For the text-containing cell, return its midpoint in [X, Y] coordinate format. 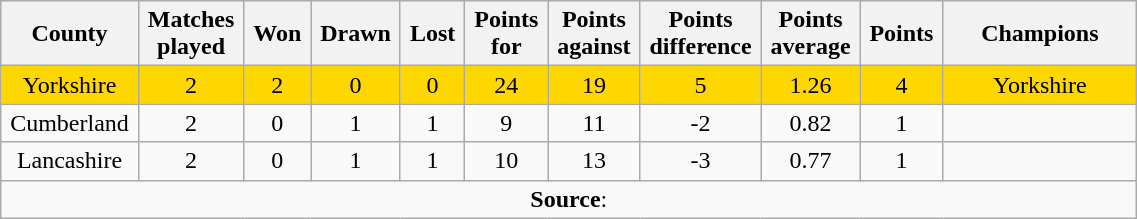
Source: [569, 199]
Points for [506, 34]
Drawn [356, 34]
1.26 [810, 85]
Lost [432, 34]
0.82 [810, 123]
Points against [594, 34]
Cumberland [70, 123]
Lancashire [70, 161]
Champions [1040, 34]
Won [278, 34]
-3 [700, 161]
24 [506, 85]
10 [506, 161]
11 [594, 123]
Points difference [700, 34]
19 [594, 85]
Matches played [191, 34]
Points average [810, 34]
13 [594, 161]
0.77 [810, 161]
5 [700, 85]
4 [902, 85]
County [70, 34]
Points [902, 34]
9 [506, 123]
-2 [700, 123]
